Extract the [X, Y] coordinate from the center of the cell holding the provided text.  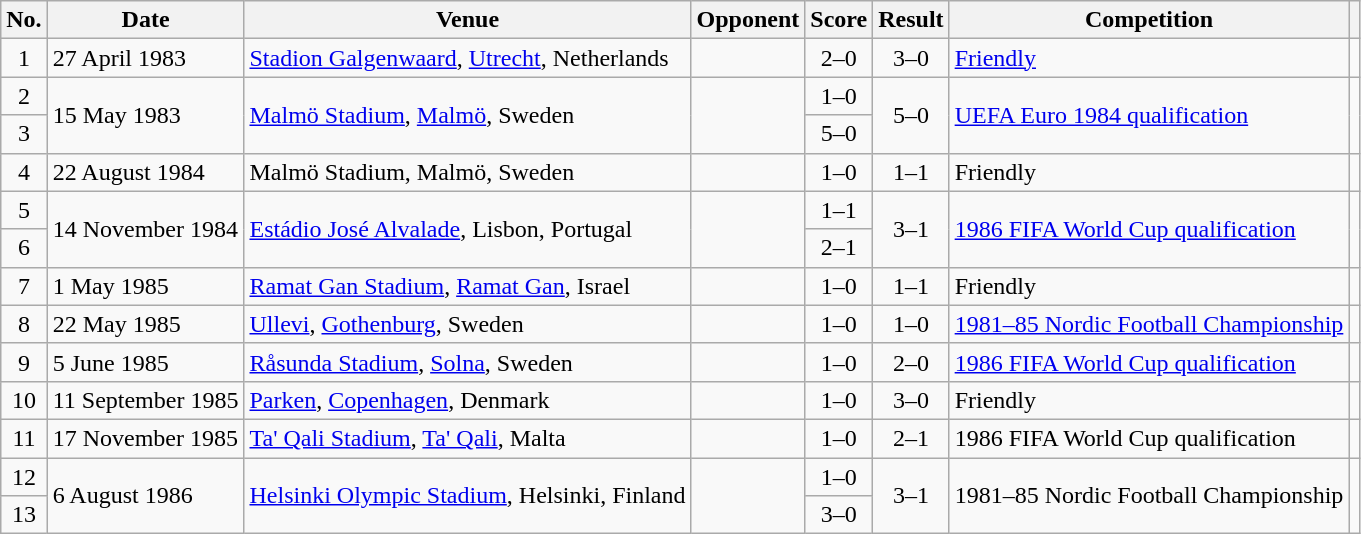
Competition [1149, 20]
Ramat Gan Stadium, Ramat Gan, Israel [468, 286]
Estádio José Alvalade, Lisbon, Portugal [468, 229]
UEFA Euro 1984 qualification [1149, 115]
10 [24, 400]
1 [24, 58]
Opponent [748, 20]
15 May 1983 [146, 115]
17 November 1985 [146, 438]
7 [24, 286]
Ullevi, Gothenburg, Sweden [468, 324]
Parken, Copenhagen, Denmark [468, 400]
Råsunda Stadium, Solna, Sweden [468, 362]
6 [24, 248]
22 May 1985 [146, 324]
Stadion Galgenwaard, Utrecht, Netherlands [468, 58]
1 May 1985 [146, 286]
Venue [468, 20]
Helsinki Olympic Stadium, Helsinki, Finland [468, 496]
Result [911, 20]
12 [24, 477]
Score [839, 20]
No. [24, 20]
8 [24, 324]
5 June 1985 [146, 362]
9 [24, 362]
3 [24, 134]
5 [24, 210]
4 [24, 172]
14 November 1984 [146, 229]
13 [24, 515]
11 [24, 438]
Date [146, 20]
11 September 1985 [146, 400]
2 [24, 96]
22 August 1984 [146, 172]
27 April 1983 [146, 58]
6 August 1986 [146, 496]
Ta' Qali Stadium, Ta' Qali, Malta [468, 438]
